Search for the cell housing the specified text and yield its (X, Y) center coordinate. 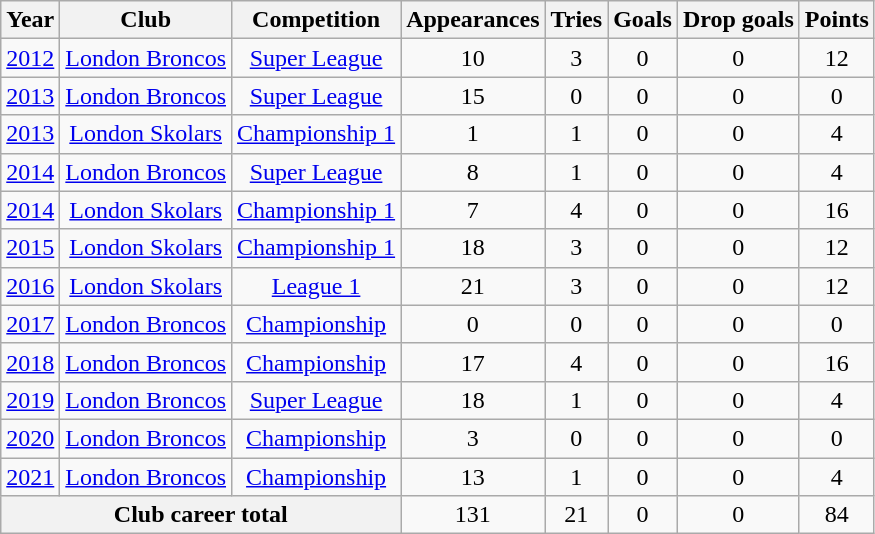
Club (146, 20)
8 (473, 172)
2017 (30, 324)
84 (836, 515)
2015 (30, 248)
10 (473, 58)
13 (473, 477)
Goals (643, 20)
15 (473, 96)
2021 (30, 477)
Points (836, 20)
131 (473, 515)
Drop goals (738, 20)
17 (473, 362)
Year (30, 20)
2019 (30, 400)
Competition (316, 20)
2016 (30, 286)
League 1 (316, 286)
Tries (576, 20)
7 (473, 210)
2012 (30, 58)
2020 (30, 438)
Club career total (201, 515)
Appearances (473, 20)
2018 (30, 362)
